Return [x, y] of the center of cell containing provided text 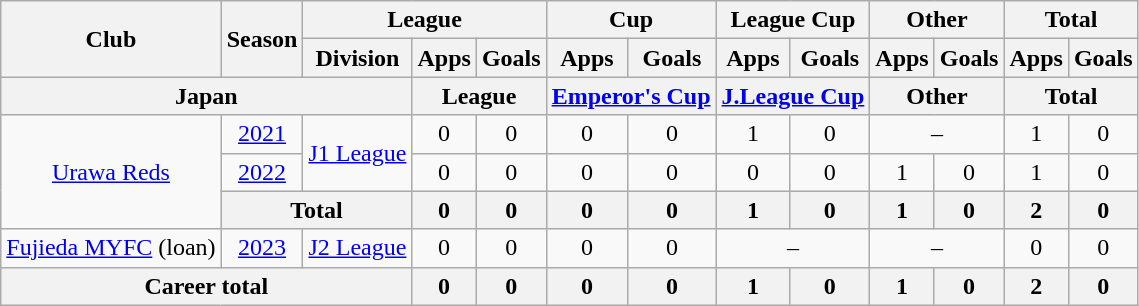
Fujieda MYFC (loan) [111, 248]
Urawa Reds [111, 172]
J1 League [358, 153]
Emperor's Cup [631, 96]
Career total [206, 286]
League Cup [793, 20]
J.League Cup [793, 96]
J2 League [358, 248]
Division [358, 58]
Season [262, 39]
Cup [631, 20]
2023 [262, 248]
Club [111, 39]
2022 [262, 172]
2021 [262, 134]
Japan [206, 96]
